Provide the [x, y] coordinate of the cell's center where the given text is located.  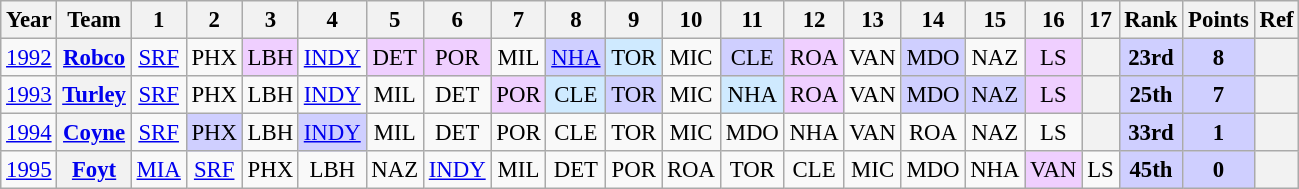
6 [457, 20]
16 [1054, 20]
MIA [158, 170]
4 [332, 20]
15 [995, 20]
1994 [29, 133]
11 [752, 20]
1995 [29, 170]
25th [1151, 95]
14 [933, 20]
Coyne [94, 133]
9 [634, 20]
Robco [94, 58]
17 [1100, 20]
1993 [29, 95]
Points [1218, 20]
1992 [29, 58]
45th [1151, 170]
23rd [1151, 58]
10 [692, 20]
2 [214, 20]
0 [1218, 170]
12 [814, 20]
3 [270, 20]
Rank [1151, 20]
5 [394, 20]
Ref [1276, 20]
33rd [1151, 133]
13 [872, 20]
Year [29, 20]
Team [94, 20]
Turley [94, 95]
Foyt [94, 170]
